Determine the (x, y) coordinate at the center of the cell enclosing the given text.  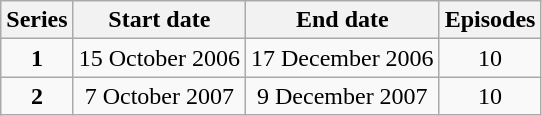
9 December 2007 (342, 96)
1 (37, 58)
15 October 2006 (159, 58)
Series (37, 20)
2 (37, 96)
Episodes (490, 20)
17 December 2006 (342, 58)
7 October 2007 (159, 96)
Start date (159, 20)
End date (342, 20)
